Scan for the cell matching the given text and deliver its (x, y) coordinate at center. 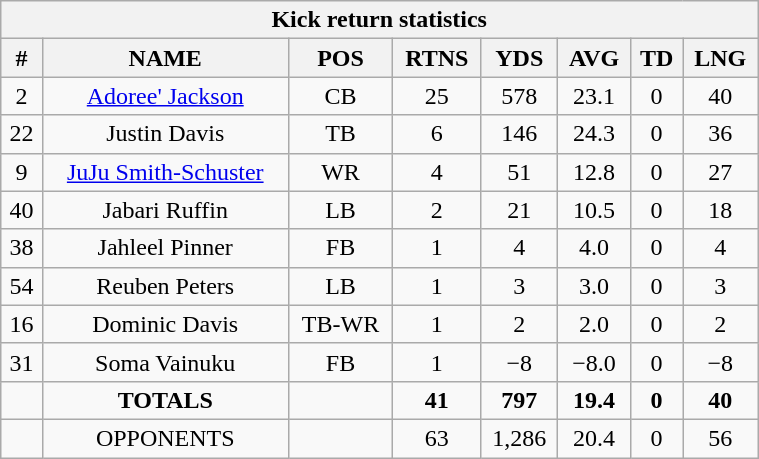
2.0 (594, 324)
Adoree' Jackson (165, 96)
POS (340, 58)
TB-WR (340, 324)
63 (437, 438)
LNG (720, 58)
20.4 (594, 438)
31 (22, 362)
23.1 (594, 96)
Soma Vainuku (165, 362)
TOTALS (165, 400)
25 (437, 96)
27 (720, 172)
21 (520, 210)
797 (520, 400)
JuJu Smith-Schuster (165, 172)
OPPONENTS (165, 438)
16 (22, 324)
Jabari Ruffin (165, 210)
19.4 (594, 400)
578 (520, 96)
1,286 (520, 438)
54 (22, 286)
36 (720, 134)
38 (22, 248)
56 (720, 438)
24.3 (594, 134)
Kick return statistics (380, 20)
41 (437, 400)
Reuben Peters (165, 286)
CB (340, 96)
22 (22, 134)
RTNS (437, 58)
6 (437, 134)
TD (656, 58)
Dominic Davis (165, 324)
146 (520, 134)
Jahleel Pinner (165, 248)
Justin Davis (165, 134)
3.0 (594, 286)
AVG (594, 58)
NAME (165, 58)
10.5 (594, 210)
YDS (520, 58)
12.8 (594, 172)
# (22, 58)
TB (340, 134)
WR (340, 172)
9 (22, 172)
−8.0 (594, 362)
18 (720, 210)
4.0 (594, 248)
51 (520, 172)
